Provide the [X, Y] coordinate of the cell's center where the given text is located.  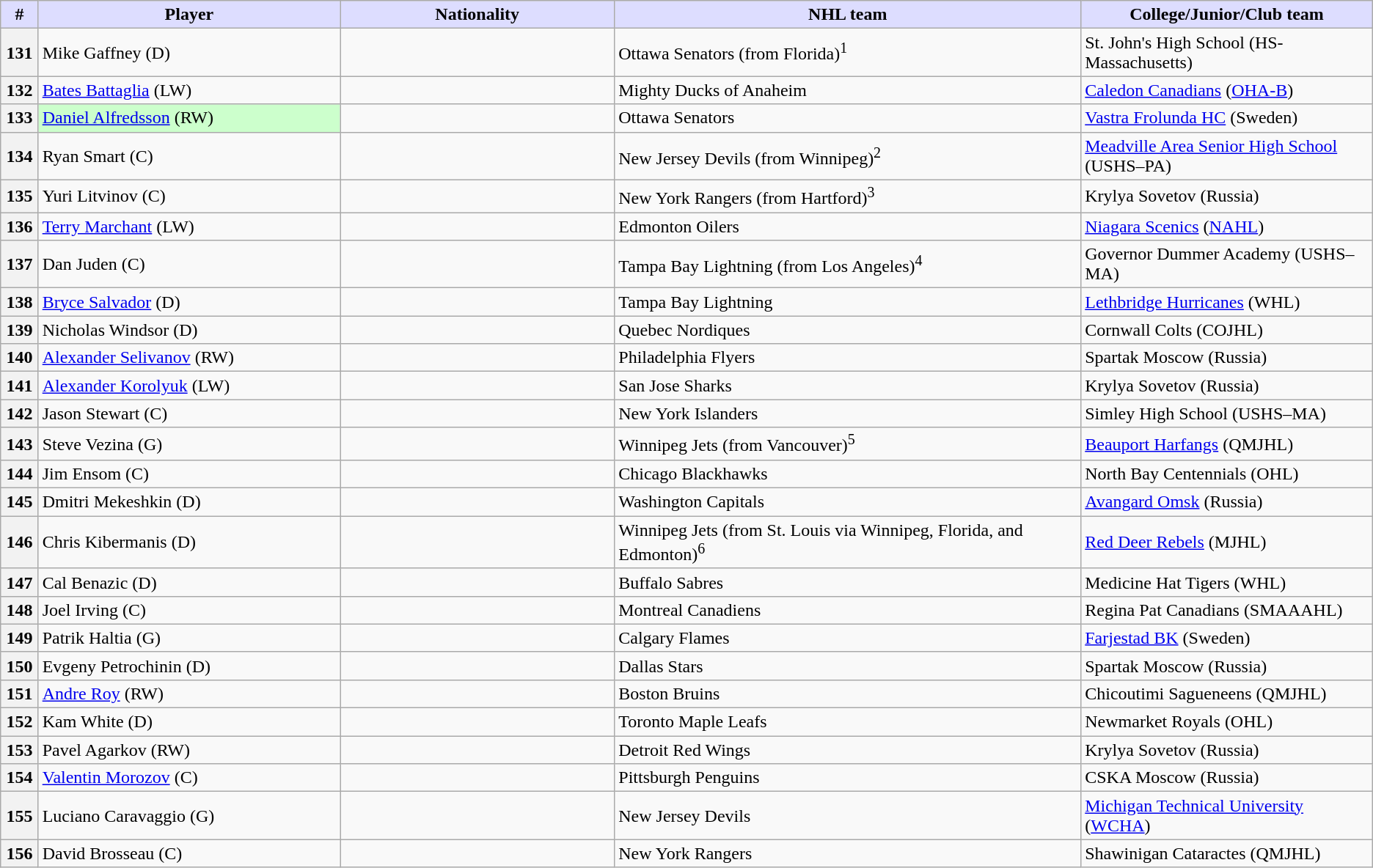
Bates Battaglia (LW) [189, 90]
NHL team [848, 15]
Yuri Litvinov (C) [189, 196]
Mike Gaffney (D) [189, 53]
Lethbridge Hurricanes (WHL) [1227, 302]
144 [19, 474]
Shawinigan Cataractes (QMJHL) [1227, 853]
Bryce Salvador (D) [189, 302]
New York Rangers [848, 853]
Toronto Maple Leafs [848, 722]
Beauport Harfangs (QMJHL) [1227, 444]
Pittsburgh Penguins [848, 778]
151 [19, 694]
132 [19, 90]
Valentin Morozov (C) [189, 778]
Chris Kibermanis (D) [189, 542]
Regina Pat Canadians (SMAAAHL) [1227, 610]
Daniel Alfredsson (RW) [189, 118]
Detroit Red Wings [848, 750]
Michigan Technical University (WCHA) [1227, 815]
North Bay Centennials (OHL) [1227, 474]
CSKA Moscow (Russia) [1227, 778]
Montreal Canadiens [848, 610]
Cornwall Colts (COJHL) [1227, 330]
152 [19, 722]
San Jose Sharks [848, 386]
Quebec Nordiques [848, 330]
142 [19, 413]
Calgary Flames [848, 638]
Tampa Bay Lightning (from Los Angeles)4 [848, 264]
Edmonton Oilers [848, 227]
Newmarket Royals (OHL) [1227, 722]
Boston Bruins [848, 694]
Philadelphia Flyers [848, 358]
Evgeny Petrochinin (D) [189, 666]
147 [19, 582]
Dan Juden (C) [189, 264]
Andre Roy (RW) [189, 694]
New York Rangers (from Hartford)3 [848, 196]
Joel Irving (C) [189, 610]
135 [19, 196]
153 [19, 750]
Avangard Omsk (Russia) [1227, 502]
138 [19, 302]
Jim Ensom (C) [189, 474]
Pavel Agarkov (RW) [189, 750]
Chicoutimi Sagueneens (QMJHL) [1227, 694]
145 [19, 502]
131 [19, 53]
Mighty Ducks of Anaheim [848, 90]
Winnipeg Jets (from Vancouver)5 [848, 444]
Washington Capitals [848, 502]
# [19, 15]
148 [19, 610]
136 [19, 227]
154 [19, 778]
134 [19, 155]
Farjestad BK (Sweden) [1227, 638]
New York Islanders [848, 413]
Cal Benazic (D) [189, 582]
Governor Dummer Academy (USHS–MA) [1227, 264]
156 [19, 853]
Jason Stewart (C) [189, 413]
Patrik Haltia (G) [189, 638]
Terry Marchant (LW) [189, 227]
Meadville Area Senior High School (USHS–PA) [1227, 155]
Nicholas Windsor (D) [189, 330]
Kam White (D) [189, 722]
Ottawa Senators [848, 118]
Ryan Smart (C) [189, 155]
146 [19, 542]
Vastra Frolunda HC (Sweden) [1227, 118]
David Brosseau (C) [189, 853]
137 [19, 264]
150 [19, 666]
Red Deer Rebels (MJHL) [1227, 542]
Dallas Stars [848, 666]
Dmitri Mekeshkin (D) [189, 502]
Caledon Canadians (OHA-B) [1227, 90]
Luciano Caravaggio (G) [189, 815]
149 [19, 638]
Chicago Blackhawks [848, 474]
139 [19, 330]
Steve Vezina (G) [189, 444]
Niagara Scenics (NAHL) [1227, 227]
College/Junior/Club team [1227, 15]
133 [19, 118]
143 [19, 444]
Ottawa Senators (from Florida)1 [848, 53]
Simley High School (USHS–MA) [1227, 413]
141 [19, 386]
New Jersey Devils (from Winnipeg)2 [848, 155]
155 [19, 815]
Buffalo Sabres [848, 582]
Winnipeg Jets (from St. Louis via Winnipeg, Florida, and Edmonton)6 [848, 542]
140 [19, 358]
Tampa Bay Lightning [848, 302]
Player [189, 15]
New Jersey Devils [848, 815]
Nationality [477, 15]
Alexander Korolyuk (LW) [189, 386]
Medicine Hat Tigers (WHL) [1227, 582]
Alexander Selivanov (RW) [189, 358]
St. John's High School (HS-Massachusetts) [1227, 53]
